Extract the [x, y] coordinate from the center of the cell holding the provided text.  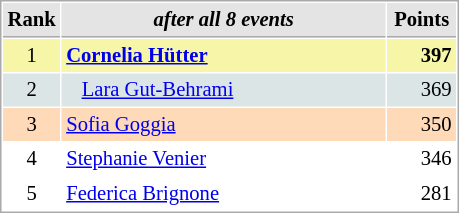
Lara Gut-Behrami [224, 90]
350 [422, 124]
1 [32, 56]
Points [422, 20]
3 [32, 124]
5 [32, 194]
Stephanie Venier [224, 158]
369 [422, 90]
397 [422, 56]
Rank [32, 20]
4 [32, 158]
Sofia Goggia [224, 124]
2 [32, 90]
281 [422, 194]
Federica Brignone [224, 194]
Cornelia Hütter [224, 56]
346 [422, 158]
after all 8 events [224, 20]
